Determine the [X, Y] coordinate at the center of the cell enclosing the given text.  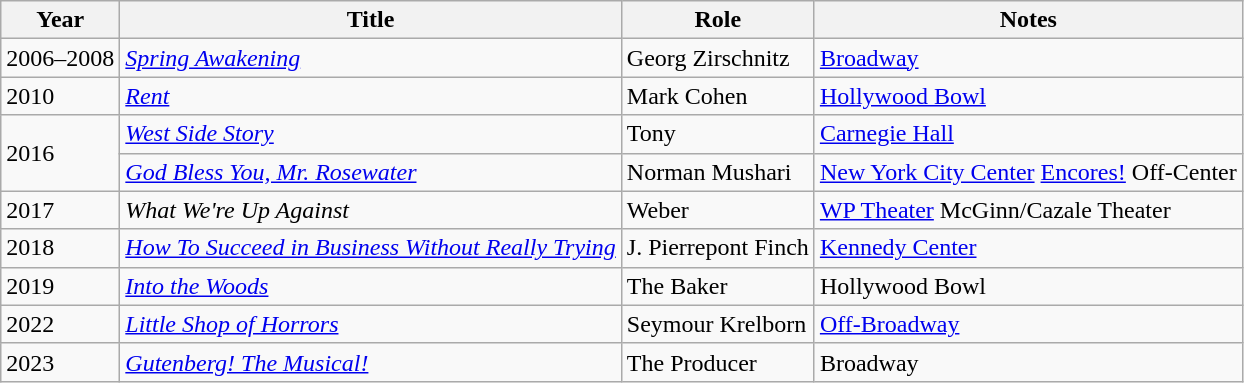
Little Shop of Horrors [370, 324]
2019 [60, 286]
Norman Mushari [718, 172]
Georg Zirschnitz [718, 58]
J. Pierrepont Finch [718, 248]
WP Theater McGinn/Cazale Theater [1028, 210]
The Baker [718, 286]
Notes [1028, 20]
Gutenberg! The Musical! [370, 362]
2018 [60, 248]
Year [60, 20]
2016 [60, 153]
Kennedy Center [1028, 248]
Carnegie Hall [1028, 134]
Into the Woods [370, 286]
How To Succeed in Business Without Really Trying [370, 248]
Off-Broadway [1028, 324]
2006–2008 [60, 58]
Spring Awakening [370, 58]
2010 [60, 96]
2023 [60, 362]
2022 [60, 324]
New York City Center Encores! Off-Center [1028, 172]
God Bless You, Mr. Rosewater [370, 172]
The Producer [718, 362]
Weber [718, 210]
Rent [370, 96]
Tony [718, 134]
Role [718, 20]
Mark Cohen [718, 96]
2017 [60, 210]
Title [370, 20]
What We're Up Against [370, 210]
Seymour Krelborn [718, 324]
West Side Story [370, 134]
